Search for the cell housing the specified text and yield its (x, y) center coordinate. 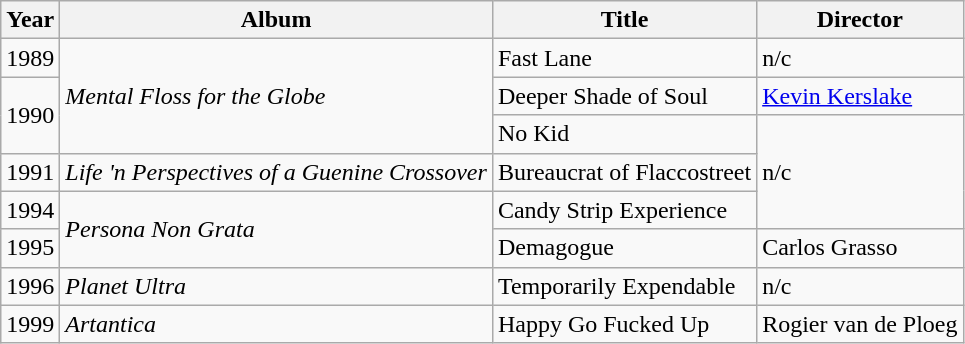
1996 (30, 286)
Album (276, 20)
1990 (30, 115)
1991 (30, 172)
No Kid (624, 134)
Title (624, 20)
Bureaucrat of Flaccostreet (624, 172)
Kevin Kerslake (860, 96)
Candy Strip Experience (624, 210)
Persona Non Grata (276, 229)
Artantica (276, 324)
Planet Ultra (276, 286)
Fast Lane (624, 58)
Mental Floss for the Globe (276, 96)
1999 (30, 324)
Director (860, 20)
1994 (30, 210)
Carlos Grasso (860, 248)
Happy Go Fucked Up (624, 324)
1995 (30, 248)
Deeper Shade of Soul (624, 96)
Year (30, 20)
1989 (30, 58)
Temporarily Expendable (624, 286)
Rogier van de Ploeg (860, 324)
Demagogue (624, 248)
Life 'n Perspectives of a Guenine Crossover (276, 172)
